Output the [X, Y] coordinate of the center of the cell containing the given text.  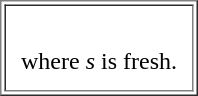
where s is fresh. [98, 48]
